Search for the cell housing the specified text and yield its [x, y] center coordinate. 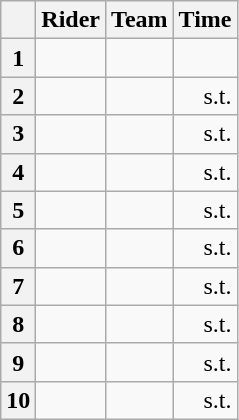
8 [18, 324]
Team [140, 20]
10 [18, 400]
9 [18, 362]
2 [18, 96]
Rider [71, 20]
1 [18, 58]
3 [18, 134]
7 [18, 286]
5 [18, 210]
6 [18, 248]
4 [18, 172]
Time [205, 20]
